From the cell containing the given text, extract its center point as [X, Y] coordinate. 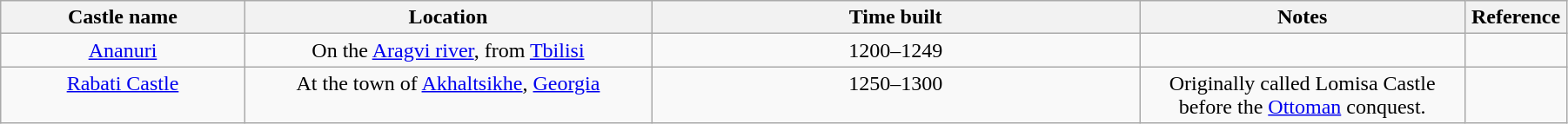
Originally called Lomisa Castle before the Ottoman conquest. [1303, 95]
At the town of Akhaltsikhe, Georgia [447, 95]
1250–1300 [896, 95]
1200–1249 [896, 50]
Castle name [123, 17]
On the Aragvi river, from Tbilisi [447, 50]
Ananuri [123, 50]
Time built [896, 17]
Reference [1516, 17]
Notes [1303, 17]
Location [447, 17]
Rabati Castle [123, 95]
